Extract the (X, Y) coordinate from the center of the cell holding the provided text.  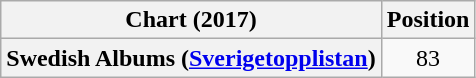
Position (428, 20)
83 (428, 58)
Swedish Albums (Sverigetopplistan) (191, 58)
Chart (2017) (191, 20)
